Capture the cell that displays the provided text and extract its [X, Y] central coordinate. 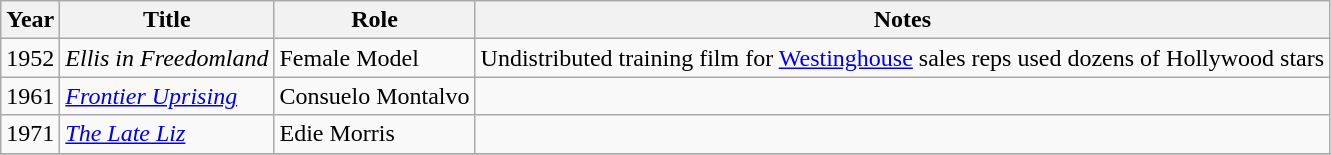
Undistributed training film for Westinghouse sales reps used dozens of Hollywood stars [902, 58]
1961 [30, 96]
1952 [30, 58]
1971 [30, 134]
Notes [902, 20]
Year [30, 20]
Role [374, 20]
Consuelo Montalvo [374, 96]
Edie Morris [374, 134]
Female Model [374, 58]
Title [167, 20]
Frontier Uprising [167, 96]
Ellis in Freedomland [167, 58]
The Late Liz [167, 134]
